Return [X, Y] of the center of cell containing provided text 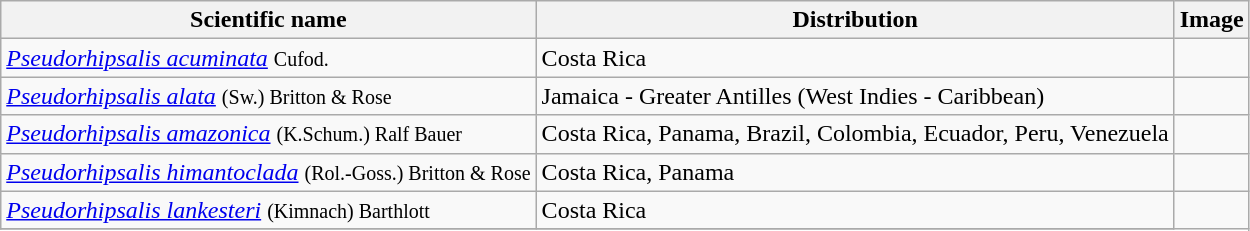
Jamaica - Greater Antilles (West Indies - Caribbean) [855, 96]
Distribution [855, 20]
Pseudorhipsalis amazonica (K.Schum.) Ralf Bauer [268, 134]
Pseudorhipsalis alata (Sw.) Britton & Rose [268, 96]
Pseudorhipsalis himantoclada (Rol.-Goss.) Britton & Rose [268, 172]
Image [1212, 20]
Pseudorhipsalis acuminata Cufod. [268, 58]
Costa Rica, Panama [855, 172]
Pseudorhipsalis lankesteri (Kimnach) Barthlott [268, 210]
Costa Rica, Panama, Brazil, Colombia, Ecuador, Peru, Venezuela [855, 134]
Scientific name [268, 20]
